Extract the [X, Y] coordinate from the center of the cell holding the provided text.  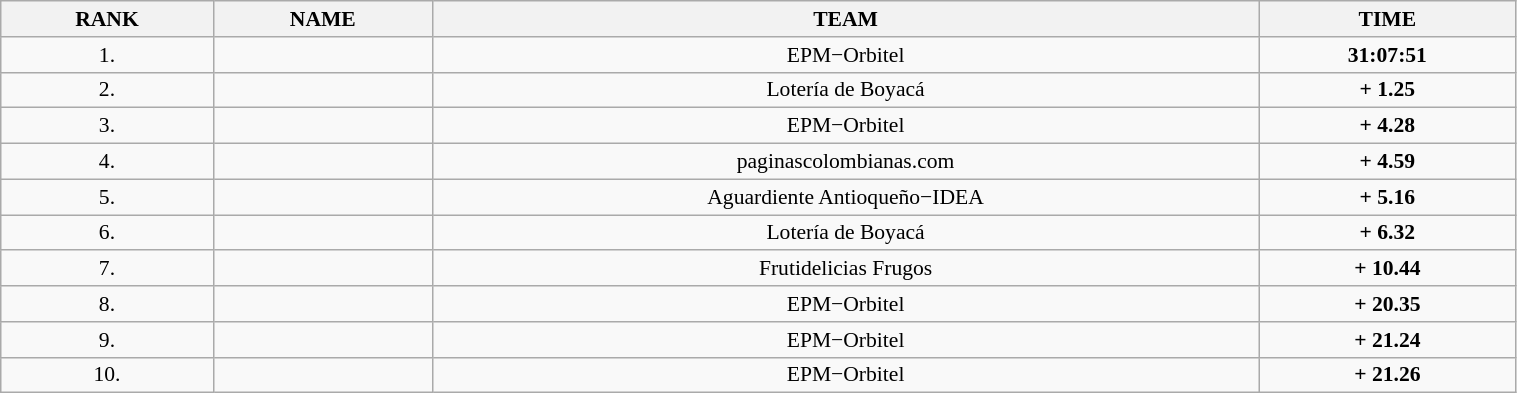
Aguardiente Antioqueño−IDEA [845, 197]
1. [107, 55]
+ 10.44 [1388, 269]
RANK [107, 19]
+ 4.28 [1388, 126]
+ 21.26 [1388, 375]
paginascolombianas.com [845, 162]
NAME [322, 19]
+ 4.59 [1388, 162]
2. [107, 90]
Frutidelicias Frugos [845, 269]
+ 6.32 [1388, 233]
8. [107, 304]
+ 5.16 [1388, 197]
3. [107, 126]
+ 20.35 [1388, 304]
7. [107, 269]
+ 21.24 [1388, 340]
+ 1.25 [1388, 90]
5. [107, 197]
4. [107, 162]
6. [107, 233]
TEAM [845, 19]
TIME [1388, 19]
9. [107, 340]
10. [107, 375]
31:07:51 [1388, 55]
